Return [X, Y] of the center of cell containing provided text 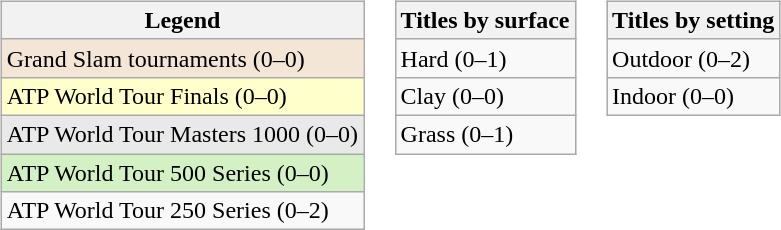
ATP World Tour Finals (0–0) [182, 96]
Legend [182, 20]
ATP World Tour 250 Series (0–2) [182, 211]
Hard (0–1) [485, 58]
Outdoor (0–2) [694, 58]
Grand Slam tournaments (0–0) [182, 58]
Grass (0–1) [485, 134]
Titles by setting [694, 20]
ATP World Tour 500 Series (0–0) [182, 173]
Clay (0–0) [485, 96]
Indoor (0–0) [694, 96]
Titles by surface [485, 20]
ATP World Tour Masters 1000 (0–0) [182, 134]
